Pinpoint the cell where the given text exists, returning its [X, Y] midpoint coordinate. 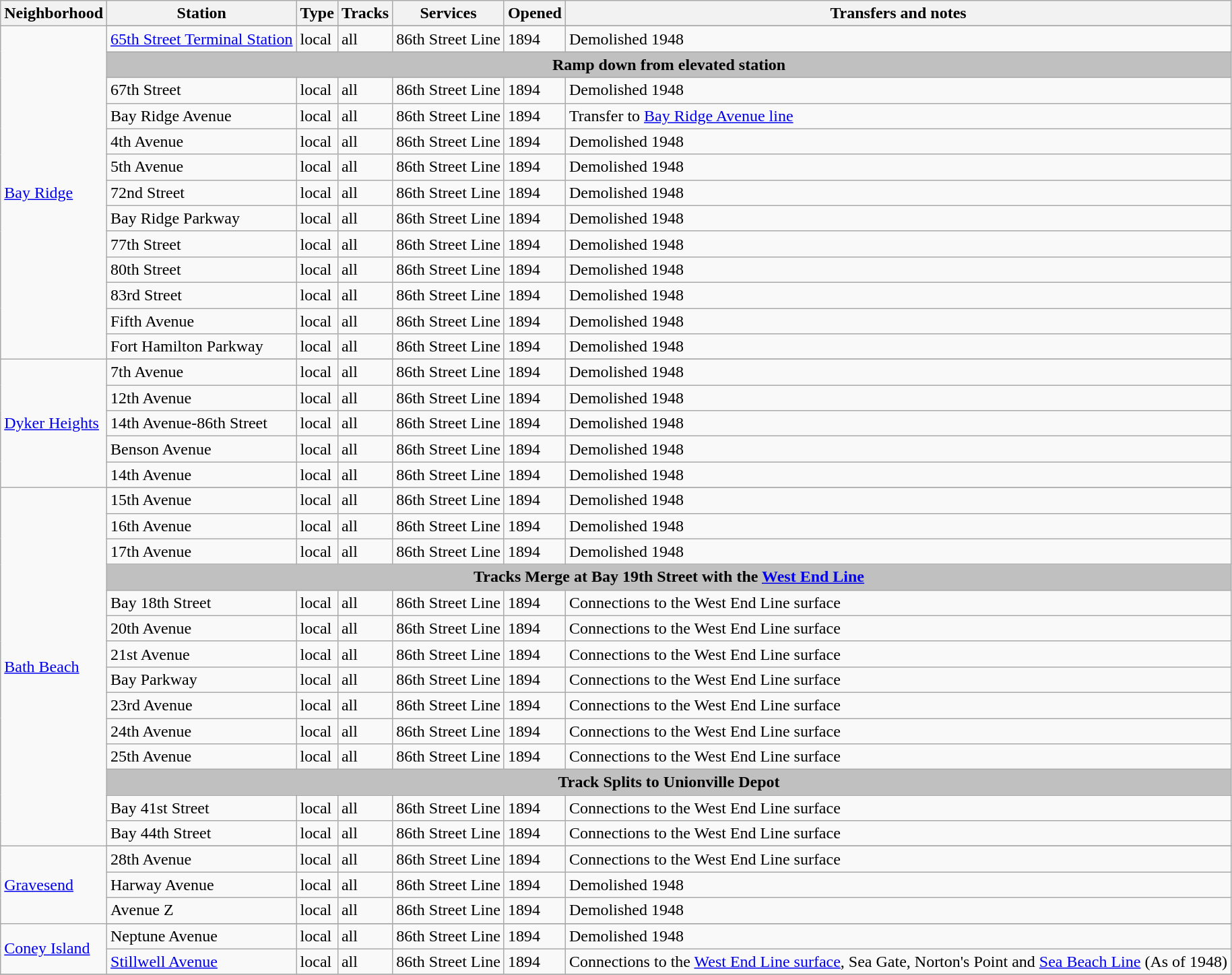
Benson Avenue [202, 449]
Tracks [365, 13]
15th Avenue [202, 500]
Type [317, 13]
67th Street [202, 90]
4th Avenue [202, 141]
14th Avenue-86th Street [202, 424]
21st Avenue [202, 654]
65th Street Terminal Station [202, 39]
83rd Street [202, 295]
20th Avenue [202, 628]
Tracks Merge at Bay 19th Street with the West End Line [670, 577]
Fifth Avenue [202, 321]
5th Avenue [202, 167]
23rd Avenue [202, 705]
Stillwell Avenue [202, 962]
Station [202, 13]
Bath Beach [54, 667]
24th Avenue [202, 731]
Transfers and notes [898, 13]
Dyker Heights [54, 424]
72nd Street [202, 193]
Bay Ridge [54, 193]
Gravesend [54, 885]
Bay 41st Street [202, 808]
Bay Parkway [202, 679]
Bay Ridge Parkway [202, 218]
Neighborhood [54, 13]
28th Avenue [202, 859]
25th Avenue [202, 757]
14th Avenue [202, 475]
Bay Ridge Avenue [202, 116]
Avenue Z [202, 910]
17th Avenue [202, 551]
Bay 18th Street [202, 603]
Services [449, 13]
Neptune Avenue [202, 936]
Track Splits to Unionville Depot [670, 782]
Transfer to Bay Ridge Avenue line [898, 116]
Fort Hamilton Parkway [202, 347]
16th Avenue [202, 526]
Opened [535, 13]
Bay 44th Street [202, 834]
Harway Avenue [202, 885]
Connections to the West End Line surface, Sea Gate, Norton's Point and Sea Beach Line (As of 1948) [898, 962]
7th Avenue [202, 372]
77th Street [202, 244]
Ramp down from elevated station [670, 65]
12th Avenue [202, 398]
80th Street [202, 269]
Coney Island [54, 949]
